Output the (X, Y) coordinate of the center of the cell containing the given text.  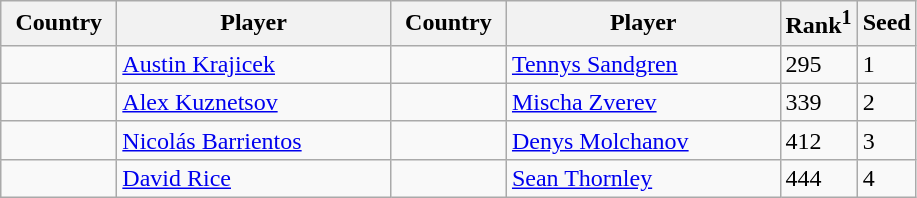
412 (818, 140)
3 (886, 140)
Rank1 (818, 24)
295 (818, 64)
339 (818, 102)
Denys Molchanov (643, 140)
Nicolás Barrientos (254, 140)
444 (818, 178)
2 (886, 102)
David Rice (254, 178)
Alex Kuznetsov (254, 102)
Tennys Sandgren (643, 64)
Sean Thornley (643, 178)
Seed (886, 24)
4 (886, 178)
1 (886, 64)
Mischa Zverev (643, 102)
Austin Krajicek (254, 64)
